Find where the given text appears and provide that cell's center as (x, y) coordinate. 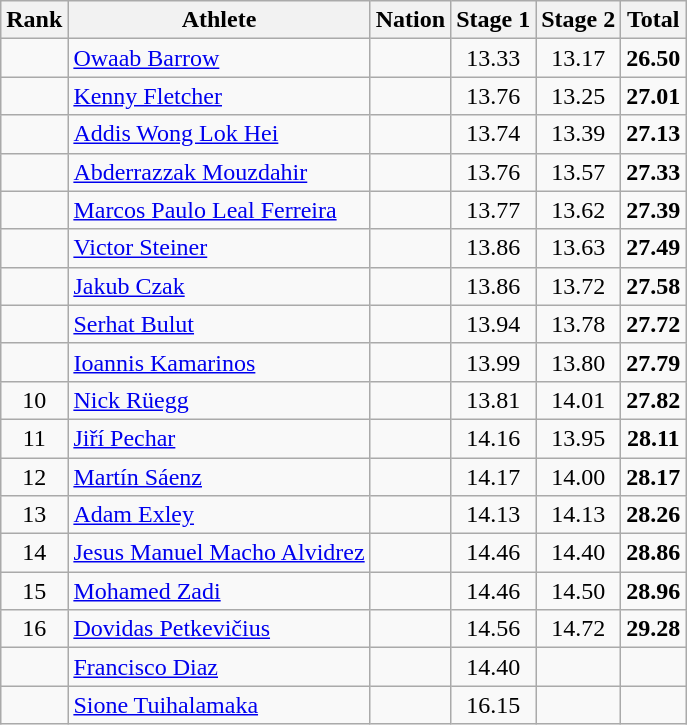
14.16 (494, 438)
27.49 (654, 248)
12 (34, 477)
14.72 (578, 629)
13.99 (494, 362)
14.00 (578, 477)
Athlete (219, 20)
16.15 (494, 705)
Abderrazzak Mouzdahir (219, 172)
Jakub Czak (219, 286)
13.72 (578, 286)
13.62 (578, 210)
27.58 (654, 286)
Sione Tuihalamaka (219, 705)
Stage 2 (578, 20)
28.11 (654, 438)
27.01 (654, 96)
14.56 (494, 629)
13.39 (578, 134)
13.77 (494, 210)
14.01 (578, 400)
27.79 (654, 362)
Marcos Paulo Leal Ferreira (219, 210)
13.80 (578, 362)
Jiří Pechar (219, 438)
Owaab Barrow (219, 58)
29.28 (654, 629)
Adam Exley (219, 515)
Francisco Diaz (219, 667)
Serhat Bulut (219, 324)
Dovidas Petkevičius (219, 629)
10 (34, 400)
28.86 (654, 553)
13.57 (578, 172)
Rank (34, 20)
11 (34, 438)
28.96 (654, 591)
13.94 (494, 324)
13.81 (494, 400)
27.39 (654, 210)
27.13 (654, 134)
Jesus Manuel Macho Alvidrez (219, 553)
Stage 1 (494, 20)
16 (34, 629)
13.25 (578, 96)
13.78 (578, 324)
14.17 (494, 477)
13.63 (578, 248)
Ioannis Kamarinos (219, 362)
Nick Rüegg (219, 400)
Nation (410, 20)
26.50 (654, 58)
Martín Sáenz (219, 477)
15 (34, 591)
14.50 (578, 591)
14 (34, 553)
Kenny Fletcher (219, 96)
27.72 (654, 324)
Addis Wong Lok Hei (219, 134)
13.95 (578, 438)
13.17 (578, 58)
28.26 (654, 515)
28.17 (654, 477)
Mohamed Zadi (219, 591)
13.74 (494, 134)
27.82 (654, 400)
13.33 (494, 58)
Victor Steiner (219, 248)
13 (34, 515)
27.33 (654, 172)
Total (654, 20)
